Output the (X, Y) coordinate of the center of the cell containing the given text.  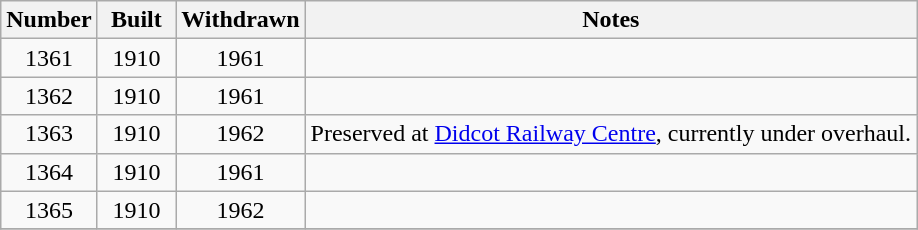
Notes (611, 20)
Number (49, 20)
1364 (49, 172)
1361 (49, 58)
Withdrawn (240, 20)
Built (136, 20)
1363 (49, 134)
1362 (49, 96)
Preserved at Didcot Railway Centre, currently under overhaul. (611, 134)
1365 (49, 210)
